Scan for the cell matching the given text and deliver its (x, y) coordinate at center. 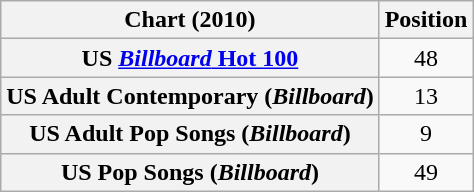
US Adult Pop Songs (Billboard) (190, 134)
Position (426, 20)
48 (426, 58)
US Adult Contemporary (Billboard) (190, 96)
49 (426, 172)
13 (426, 96)
Chart (2010) (190, 20)
9 (426, 134)
US Pop Songs (Billboard) (190, 172)
US Billboard Hot 100 (190, 58)
